Detect which cell encompasses the target text, then output its [X, Y] center coordinate. 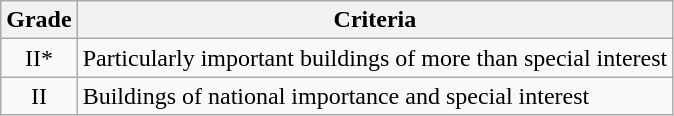
II* [39, 58]
Particularly important buildings of more than special interest [375, 58]
Criteria [375, 20]
Buildings of national importance and special interest [375, 96]
Grade [39, 20]
II [39, 96]
